Determine the [X, Y] coordinate at the center of the cell enclosing the given text.  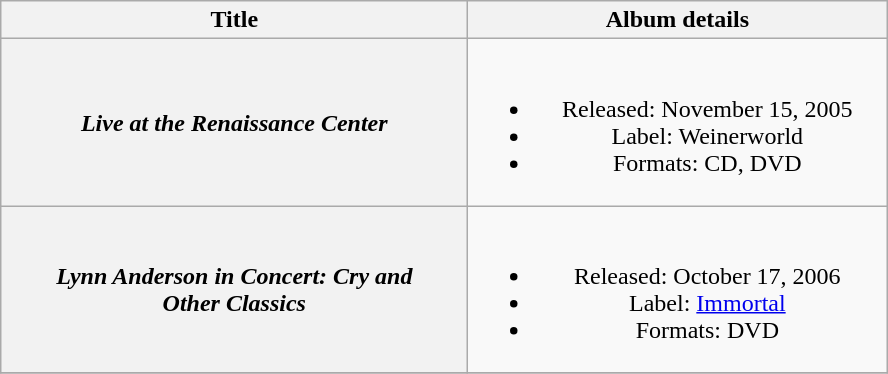
Released: November 15, 2005Label: WeinerworldFormats: CD, DVD [678, 122]
Released: October 17, 2006Label: ImmortalFormats: DVD [678, 290]
Lynn Anderson in Concert: Cry andOther Classics [234, 290]
Album details [678, 20]
Title [234, 20]
Live at the Renaissance Center [234, 122]
